Return (X, Y) of the center of cell containing provided text 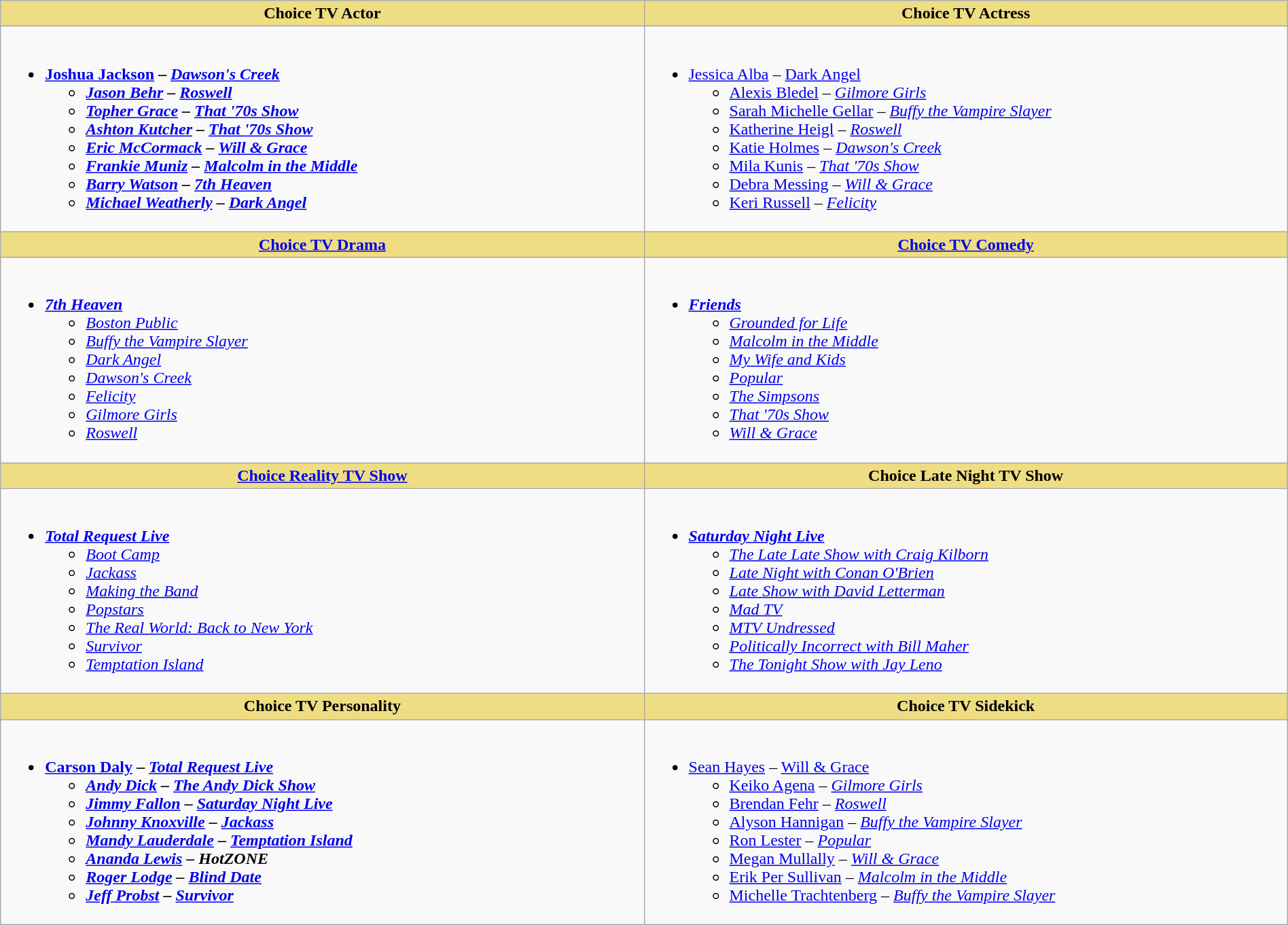
Choice TV Drama (322, 244)
Choice Reality TV Show (322, 475)
Choice TV Actress (966, 14)
Choice Late Night TV Show (966, 475)
FriendsGrounded for LifeMalcolm in the MiddleMy Wife and KidsPopularThe SimpsonsThat '70s ShowWill & Grace (966, 360)
7th HeavenBoston PublicBuffy the Vampire SlayerDark AngelDawson's CreekFelicityGilmore GirlsRoswell (322, 360)
Choice TV Actor (322, 14)
Choice TV Comedy (966, 244)
Choice TV Personality (322, 706)
Total Request LiveBoot CampJackassMaking the BandPopstarsThe Real World: Back to New YorkSurvivorTemptation Island (322, 591)
Choice TV Sidekick (966, 706)
